Determine the (X, Y) coordinate at the center of the cell enclosing the given text.  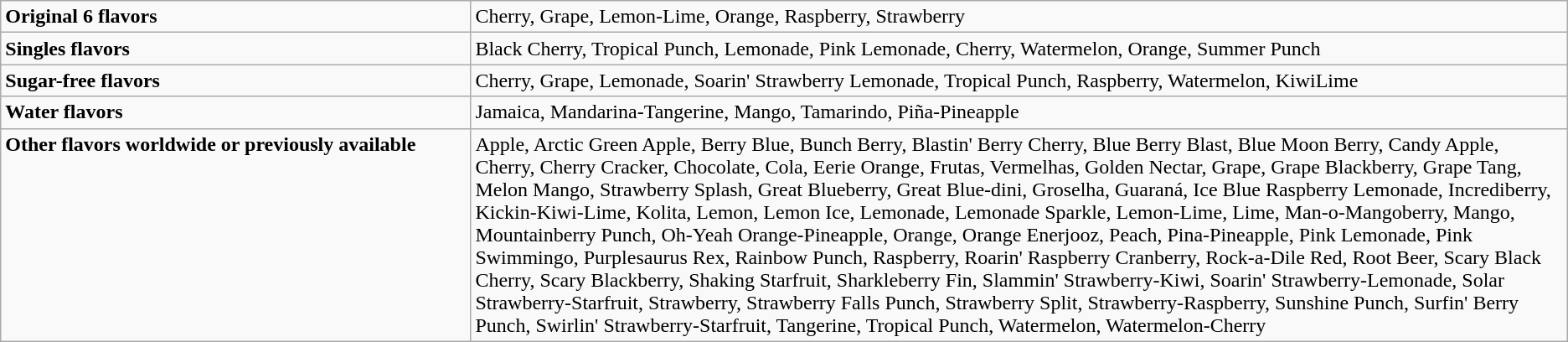
Water flavors (236, 112)
Sugar-free flavors (236, 80)
Cherry, Grape, Lemonade, Soarin' Strawberry Lemonade, Tropical Punch, Raspberry, Watermelon, KiwiLime (1019, 80)
Black Cherry, Tropical Punch, Lemonade, Pink Lemonade, Cherry, Watermelon, Orange, Summer Punch (1019, 49)
Singles flavors (236, 49)
Original 6 flavors (236, 17)
Cherry, Grape, Lemon-Lime, Orange, Raspberry, Strawberry (1019, 17)
Other flavors worldwide or previously available (236, 235)
Jamaica, Mandarina-Tangerine, Mango, Tamarindo, Piña-Pineapple (1019, 112)
